Determine the [X, Y] coordinate at the center of the cell enclosing the given text.  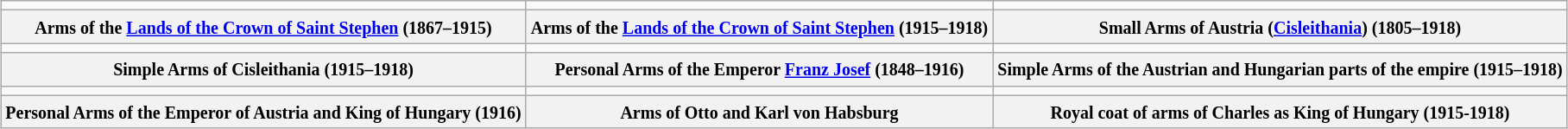
Arms of the Lands of the Crown of Saint Stephen (1867–1915) [263, 27]
Personal Arms of the Emperor of Austria and King of Hungary (1916) [263, 112]
Simple Arms of Cisleithania (1915–1918) [263, 69]
Personal Arms of the Emperor Franz Josef (1848–1916) [760, 69]
Arms of Otto and Karl von Habsburg [760, 112]
Small Arms of Austria (Cisleithania) (1805–1918) [1280, 27]
Simple Arms of the Austrian and Hungarian parts of the empire (1915–1918) [1280, 69]
Royal coat of arms of Charles as King of Hungary (1915-1918) [1280, 112]
Arms of the Lands of the Crown of Saint Stephen (1915–1918) [760, 27]
